From the cell containing the given text, extract its center point as [X, Y] coordinate. 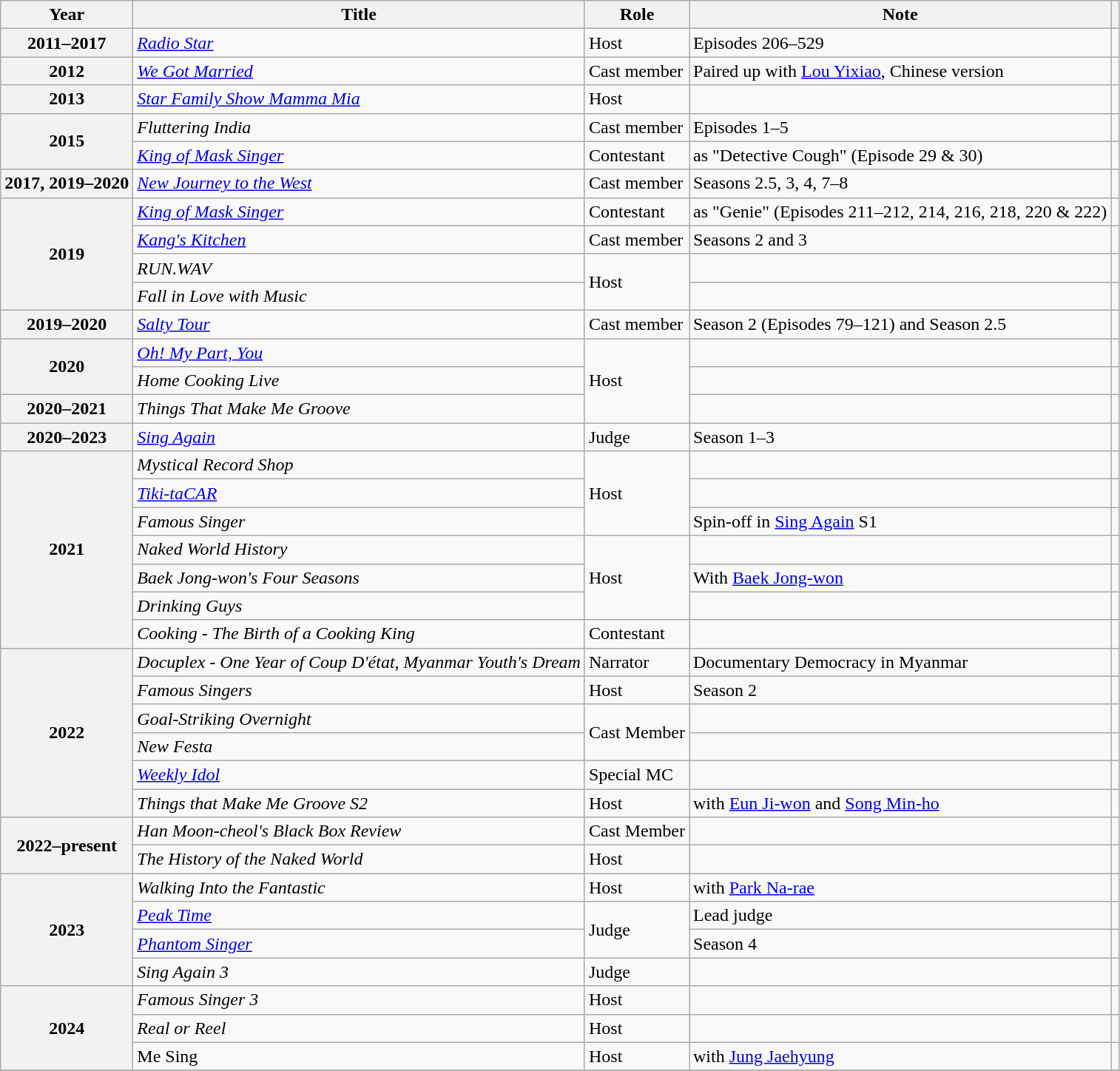
2019–2020 [67, 324]
Radio Star [360, 43]
We Got Married [360, 71]
2022 [67, 732]
2013 [67, 99]
Me Sing [360, 1056]
Fluttering India [360, 127]
Fall in Love with Music [360, 296]
Note [900, 15]
Phantom Singer [360, 944]
Weekly Idol [360, 774]
Episodes 1–5 [900, 127]
with Park Na-rae [900, 888]
2024 [67, 1028]
Sing Again 3 [360, 972]
2020–2021 [67, 409]
2012 [67, 71]
Kang's Kitchen [360, 240]
Goal-Striking Overnight [360, 718]
Year [67, 15]
2017, 2019–2020 [67, 183]
Seasons 2.5, 3, 4, 7–8 [900, 183]
New Festa [360, 746]
Star Family Show Mamma Mia [360, 99]
Things That Make Me Groove [360, 409]
2011–2017 [67, 43]
The History of the Naked World [360, 859]
Title [360, 15]
Things that Make Me Groove S2 [360, 803]
Home Cooking Live [360, 381]
as "Genie" (Episodes 211–212, 214, 216, 218, 220 & 222) [900, 212]
with Jung Jaehyung [900, 1056]
2020–2023 [67, 437]
Peak Time [360, 916]
Spin-off in Sing Again S1 [900, 521]
Special MC [636, 774]
With Baek Jong-won [900, 578]
Famous Singer 3 [360, 1000]
Real or Reel [360, 1028]
Docuplex - One Year of Coup D'état, Myanmar Youth's Dream [360, 662]
Drinking Guys [360, 606]
Walking Into the Fantastic [360, 888]
Baek Jong-won's Four Seasons [360, 578]
New Journey to the West [360, 183]
as "Detective Cough" (Episode 29 & 30) [900, 155]
Season 4 [900, 944]
Naked World History [360, 550]
Tiki-taCAR [360, 493]
Han Moon-cheol's Black Box Review [360, 831]
2023 [67, 930]
Role [636, 15]
Season 1–3 [900, 437]
2015 [67, 141]
Paired up with Lou Yixiao, Chinese version [900, 71]
2020 [67, 367]
RUN.WAV [360, 268]
Cooking - The Birth of a Cooking King [360, 634]
Documentary Democracy in Myanmar [900, 662]
Sing Again [360, 437]
Mystical Record Shop [360, 465]
Seasons 2 and 3 [900, 240]
Narrator [636, 662]
2019 [67, 254]
Famous Singers [360, 690]
with Eun Ji-won and Song Min-ho [900, 803]
2021 [67, 550]
Oh! My Part, You [360, 353]
Season 2 [900, 690]
2022–present [67, 845]
Famous Singer [360, 521]
Season 2 (Episodes 79–121) and Season 2.5 [900, 324]
Salty Tour [360, 324]
Episodes 206–529 [900, 43]
Lead judge [900, 916]
